Extract the (X, Y) coordinate from the center of the cell holding the provided text.  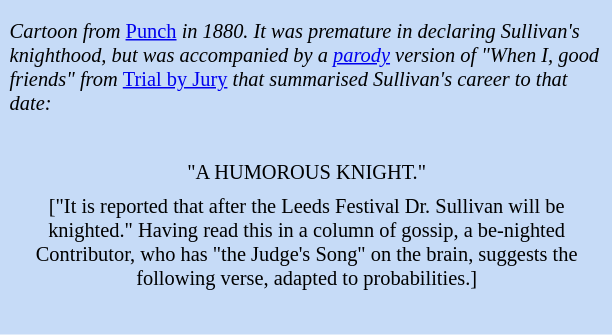
"A HUMOROUS KNIGHT." (306, 172)
